Provide the (x, y) coordinate of the cell's center where the given text is located.  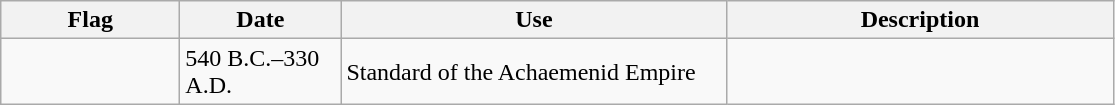
Flag (90, 20)
Use (534, 20)
Description (920, 20)
Date (260, 20)
540 B.C.–330 A.D. (260, 72)
Standard of the Achaemenid Empire (534, 72)
